Extract the (x, y) coordinate from the center of the cell holding the provided text.  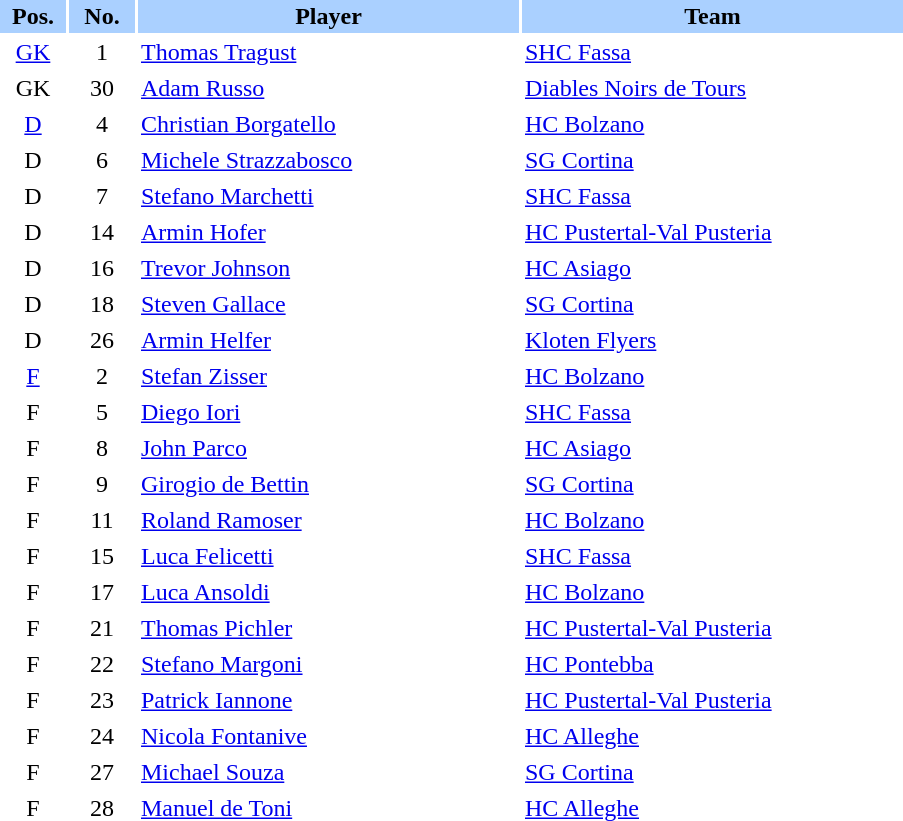
11 (102, 520)
8 (102, 448)
John Parco (328, 448)
Michele Strazzabosco (328, 160)
Christian Borgatello (328, 124)
9 (102, 484)
Stefano Marchetti (328, 196)
24 (102, 736)
17 (102, 592)
4 (102, 124)
23 (102, 700)
Stefano Margoni (328, 664)
27 (102, 772)
HC Alleghe (712, 736)
5 (102, 412)
2 (102, 376)
No. (102, 16)
Diables Noirs de Tours (712, 88)
22 (102, 664)
Diego Iori (328, 412)
Luca Ansoldi (328, 592)
Trevor Johnson (328, 268)
Team (712, 16)
1 (102, 52)
7 (102, 196)
Player (328, 16)
Steven Gallace (328, 304)
Kloten Flyers (712, 340)
Patrick Iannone (328, 700)
6 (102, 160)
Pos. (33, 16)
14 (102, 232)
Thomas Tragust (328, 52)
Thomas Pichler (328, 628)
Armin Helfer (328, 340)
Michael Souza (328, 772)
Luca Felicetti (328, 556)
18 (102, 304)
Stefan Zisser (328, 376)
16 (102, 268)
Adam Russo (328, 88)
21 (102, 628)
30 (102, 88)
Nicola Fontanive (328, 736)
26 (102, 340)
15 (102, 556)
Armin Hofer (328, 232)
Girogio de Bettin (328, 484)
Roland Ramoser (328, 520)
HC Pontebba (712, 664)
